Find where the given text appears and provide that cell's center as (X, Y) coordinate. 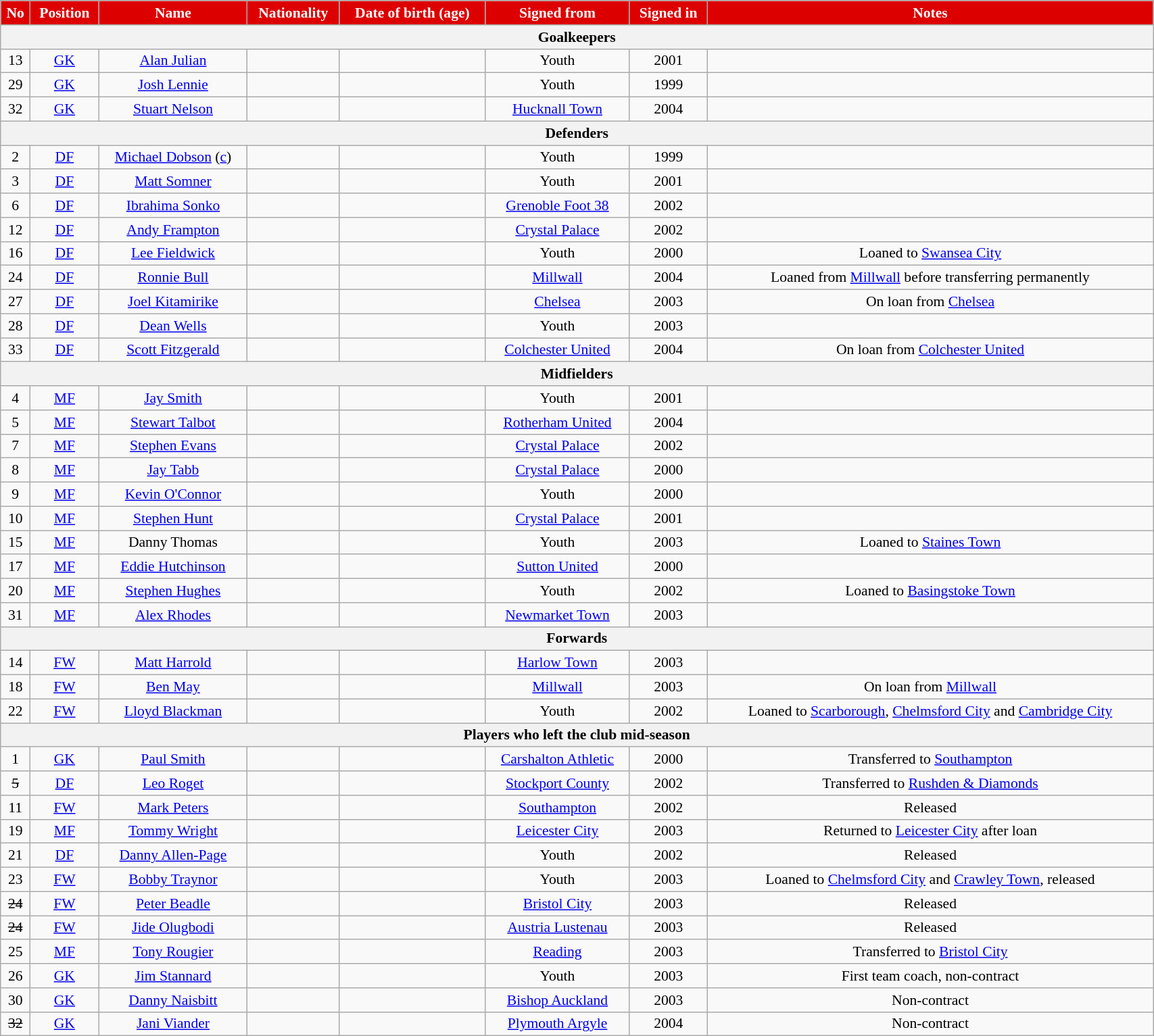
Stockport County (557, 783)
Colchester United (557, 350)
22 (16, 711)
28 (16, 326)
Harlow Town (557, 663)
20 (16, 591)
Danny Allen-Page (173, 856)
Jim Stannard (173, 976)
Reading (557, 952)
Midfielders (577, 374)
Jay Smith (173, 398)
Ronnie Bull (173, 278)
Stuart Nelson (173, 109)
25 (16, 952)
Stewart Talbot (173, 422)
Bobby Traynor (173, 880)
Peter Beadle (173, 904)
Ibrahima Sonko (173, 205)
Loaned to Swansea City (930, 253)
Loaned to Scarborough, Chelmsford City and Cambridge City (930, 711)
2 (16, 157)
On loan from Chelsea (930, 302)
On loan from Colchester United (930, 350)
Stephen Hunt (173, 518)
Southampton (557, 808)
Danny Naisbitt (173, 1000)
Chelsea (557, 302)
Leicester City (557, 831)
No (16, 13)
7 (16, 446)
10 (16, 518)
Alex Rhodes (173, 615)
3 (16, 182)
Alan Julian (173, 61)
Signed in (668, 13)
Bristol City (557, 904)
Loaned to Staines Town (930, 543)
Transferred to Southampton (930, 760)
Nationality (293, 13)
Matt Harrold (173, 663)
Goalkeepers (577, 37)
11 (16, 808)
26 (16, 976)
27 (16, 302)
Paul Smith (173, 760)
15 (16, 543)
Jay Tabb (173, 470)
18 (16, 687)
First team coach, non-contract (930, 976)
Transferred to Bristol City (930, 952)
Lloyd Blackman (173, 711)
14 (16, 663)
13 (16, 61)
On loan from Millwall (930, 687)
Scott Fitzgerald (173, 350)
Date of birth (age) (412, 13)
1 (16, 760)
Loaned from Millwall before transferring permanently (930, 278)
Mark Peters (173, 808)
8 (16, 470)
Plymouth Argyle (557, 1024)
Andy Frampton (173, 230)
Sutton United (557, 567)
Michael Dobson (c) (173, 157)
Lee Fieldwick (173, 253)
Matt Somner (173, 182)
Newmarket Town (557, 615)
Dean Wells (173, 326)
23 (16, 880)
Defenders (577, 133)
Joel Kitamirike (173, 302)
Jide Olugbodi (173, 928)
21 (16, 856)
4 (16, 398)
Stephen Evans (173, 446)
16 (16, 253)
Stephen Hughes (173, 591)
9 (16, 495)
Leo Roget (173, 783)
Loaned to Chelmsford City and Crawley Town, released (930, 880)
Notes (930, 13)
Hucknall Town (557, 109)
Tommy Wright (173, 831)
6 (16, 205)
33 (16, 350)
Forwards (577, 639)
17 (16, 567)
12 (16, 230)
Name (173, 13)
Position (65, 13)
Carshalton Athletic (557, 760)
Kevin O'Connor (173, 495)
Eddie Hutchinson (173, 567)
Bishop Auckland (557, 1000)
Grenoble Foot 38 (557, 205)
Transferred to Rushden & Diamonds (930, 783)
Loaned to Basingstoke Town (930, 591)
Players who left the club mid-season (577, 735)
Austria Lustenau (557, 928)
Danny Thomas (173, 543)
Jani Viander (173, 1024)
Tony Rougier (173, 952)
19 (16, 831)
Returned to Leicester City after loan (930, 831)
Ben May (173, 687)
30 (16, 1000)
Rotherham United (557, 422)
Josh Lennie (173, 85)
Signed from (557, 13)
29 (16, 85)
31 (16, 615)
